Find where the given text appears and provide that cell's center as (X, Y) coordinate. 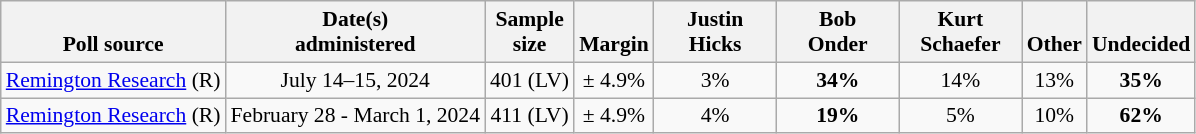
KurtSchaefer (960, 32)
19% (838, 116)
Poll source (114, 32)
Other (1054, 32)
JustinHicks (716, 32)
February 28 - March 1, 2024 (355, 116)
13% (1054, 80)
401 (LV) (530, 80)
3% (716, 80)
4% (716, 116)
14% (960, 80)
Samplesize (530, 32)
Margin (614, 32)
62% (1141, 116)
5% (960, 116)
Undecided (1141, 32)
10% (1054, 116)
BobOnder (838, 32)
34% (838, 80)
35% (1141, 80)
July 14–15, 2024 (355, 80)
Date(s)administered (355, 32)
411 (LV) (530, 116)
